Determine the (X, Y) coordinate at the center of the cell enclosing the given text.  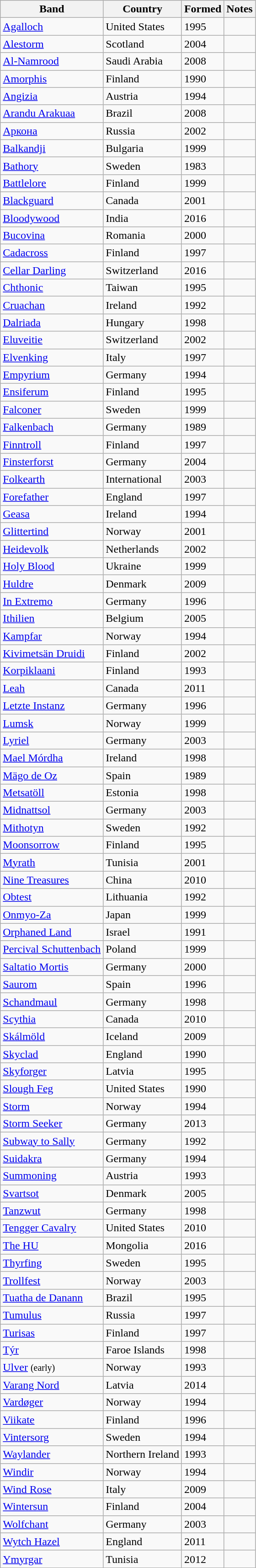
Leah (52, 688)
Finsterforst (52, 462)
Elvenking (52, 357)
Viikate (52, 1420)
Ukraine (143, 566)
Slough Feg (52, 1089)
Vardøger (52, 1402)
Cruachan (52, 305)
Myrath (52, 862)
Glittertind (52, 532)
Finntroll (52, 444)
Letzte Instanz (52, 706)
Forefather (52, 496)
Vintersorg (52, 1437)
Romania (143, 236)
Saurom (52, 984)
Taiwan (143, 288)
Eluveitie (52, 340)
Lyriel (52, 740)
Huldre (52, 584)
Formed (203, 9)
Amorphis (52, 79)
Subway to Sally (52, 1141)
Bathory (52, 166)
Kivimetsän Druidi (52, 653)
Schandmaul (52, 1002)
1983 (203, 166)
Al-Namrood (52, 61)
Tengger Cavalry (52, 1228)
International (143, 479)
2013 (203, 1124)
Estonia (143, 793)
Belgium (143, 619)
Iceland (143, 1036)
Northern Ireland (143, 1455)
Israel (143, 932)
Holy Blood (52, 566)
Mael Mórdha (52, 758)
Svartsot (52, 1193)
Skálmöld (52, 1036)
Chthonic (52, 288)
Heidevolk (52, 549)
Scotland (143, 44)
Suidakra (52, 1158)
1991 (203, 932)
Angizia (52, 96)
Falconer (52, 410)
Empyrium (52, 375)
Аркона (52, 131)
Cellar Darling (52, 270)
Geasa (52, 514)
Notes (240, 9)
Japan (143, 915)
Waylander (52, 1455)
Orphaned Land (52, 932)
2012 (203, 1559)
Moonsorrow (52, 845)
Bucovina (52, 236)
Arandu Arakuaa (52, 113)
Battlelore (52, 183)
Skyclad (52, 1054)
Thyrfing (52, 1263)
Ithilien (52, 619)
Band (52, 9)
Saudi Arabia (143, 61)
China (143, 880)
Ymyrgar (52, 1559)
Agalloch (52, 27)
Wintersun (52, 1507)
Balkandji (52, 148)
Ensiferum (52, 392)
India (143, 218)
Falkenbach (52, 427)
Wytch Hazel (52, 1541)
Skyforger (52, 1072)
Bulgaria (143, 148)
Wind Rose (52, 1489)
In Extremo (52, 601)
Country (143, 9)
Kampfar (52, 636)
Alestorm (52, 44)
Korpiklaani (52, 671)
Mägo de Oz (52, 776)
Mithotyn (52, 828)
Metsatöll (52, 793)
2014 (203, 1385)
Ulver (early) (52, 1368)
Turisas (52, 1333)
Storm Seeker (52, 1124)
Lithuania (143, 897)
The HU (52, 1245)
Summoning (52, 1176)
Mongolia (143, 1245)
Tanzwut (52, 1211)
Trollfest (52, 1280)
Faroe Islands (143, 1350)
Cadacross (52, 253)
Midnattsol (52, 810)
Varang Nord (52, 1385)
Dalriada (52, 323)
Obtest (52, 897)
Týr (52, 1350)
Saltatio Mortis (52, 967)
Lumsk (52, 723)
Hungary (143, 323)
Nine Treasures (52, 880)
Tumulus (52, 1315)
Storm (52, 1106)
Wolfchant (52, 1524)
Blackguard (52, 200)
Percival Schuttenbach (52, 949)
Bloodywood (52, 218)
Onmyo-Za (52, 915)
Netherlands (143, 549)
Tuatha de Danann (52, 1298)
Scythia (52, 1019)
Poland (143, 949)
Folkearth (52, 479)
Windir (52, 1472)
